Return the [x, y] coordinate for the center point of the cell that contains the specified text.  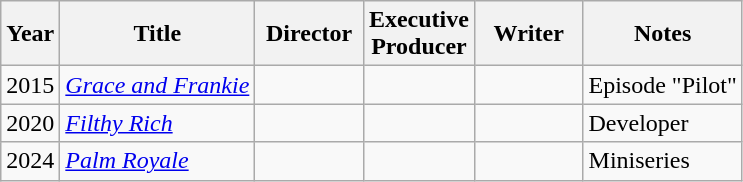
Title [158, 34]
Director [310, 34]
2020 [30, 123]
Episode "Pilot" [662, 85]
Developer [662, 123]
ExecutiveProducer [418, 34]
2015 [30, 85]
Notes [662, 34]
Miniseries [662, 161]
Year [30, 34]
Filthy Rich [158, 123]
Writer [528, 34]
2024 [30, 161]
Grace and Frankie [158, 85]
Palm Royale [158, 161]
